Extract the (x, y) coordinate from the center of the cell holding the provided text.  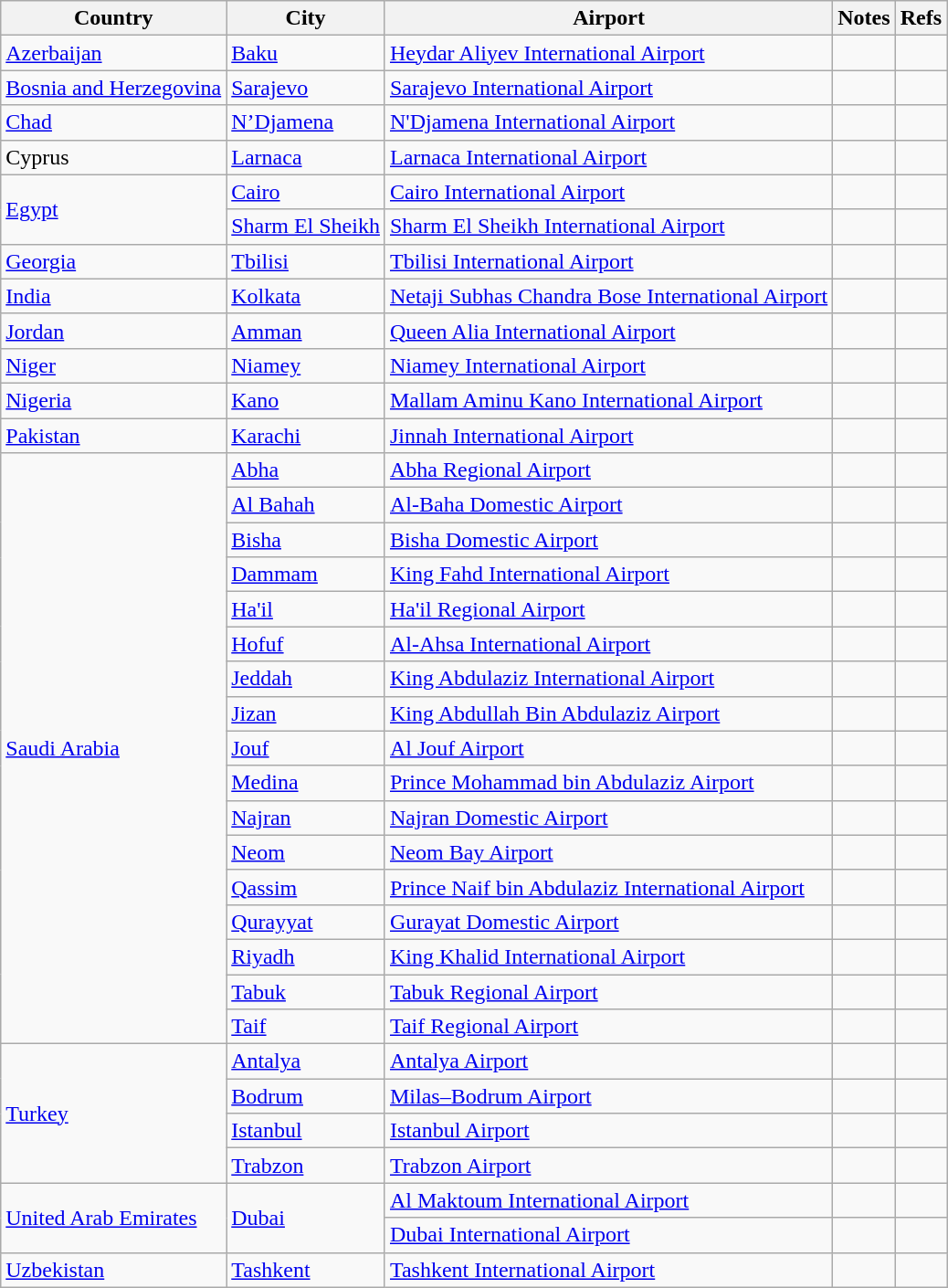
Turkey (113, 1114)
Abha (306, 470)
City (306, 18)
Dubai International Airport (608, 1235)
Hofuf (306, 644)
Trabzon (306, 1166)
Country (113, 18)
Kolkata (306, 296)
Amman (306, 331)
Heydar Aliyev International Airport (608, 53)
Bodrum (306, 1096)
Azerbaijan (113, 53)
King Fahd International Airport (608, 575)
Antalya Airport (608, 1061)
Qurayyat (306, 922)
Sarajevo (306, 88)
Al Bahah (306, 505)
N'Djamena International Airport (608, 122)
Cairo (306, 192)
Prince Naif bin Abdulaziz International Airport (608, 887)
Bisha Domestic Airport (608, 540)
Sharm El Sheikh International Airport (608, 227)
Najran (306, 818)
Taif (306, 1027)
Sarajevo International Airport (608, 88)
Trabzon Airport (608, 1166)
N’Djamena (306, 122)
Cyprus (113, 157)
Tbilisi International Airport (608, 261)
Saudi Arabia (113, 749)
Antalya (306, 1061)
Netaji Subhas Chandra Bose International Airport (608, 296)
Milas–Bodrum Airport (608, 1096)
Prince Mohammad bin Abdulaziz Airport (608, 783)
Pakistan (113, 436)
Qassim (306, 887)
Nigeria (113, 400)
Al Maktoum International Airport (608, 1200)
King Abdullah Bin Abdulaziz Airport (608, 713)
Neom Bay Airport (608, 852)
Notes (864, 18)
Gurayat Domestic Airport (608, 922)
Baku (306, 53)
Chad (113, 122)
Tabuk Regional Airport (608, 991)
Tbilisi (306, 261)
Karachi (306, 436)
Bosnia and Herzegovina (113, 88)
Mallam Aminu Kano International Airport (608, 400)
United Arab Emirates (113, 1218)
Tashkent International Airport (608, 1270)
Abha Regional Airport (608, 470)
Sharm El Sheikh (306, 227)
Kano (306, 400)
Tabuk (306, 991)
Uzbekistan (113, 1270)
Niamey (306, 365)
Jeddah (306, 679)
Dubai (306, 1218)
Ha'il (306, 609)
Jordan (113, 331)
Medina (306, 783)
India (113, 296)
King Khalid International Airport (608, 956)
Istanbul Airport (608, 1131)
Cairo International Airport (608, 192)
Jizan (306, 713)
Jinnah International Airport (608, 436)
Najran Domestic Airport (608, 818)
Bisha (306, 540)
Egypt (113, 209)
Taif Regional Airport (608, 1027)
Al Jouf Airport (608, 748)
Ha'il Regional Airport (608, 609)
Niamey International Airport (608, 365)
Refs (921, 18)
King Abdulaziz International Airport (608, 679)
Neom (306, 852)
Queen Alia International Airport (608, 331)
Airport (608, 18)
Tashkent (306, 1270)
Larnaca (306, 157)
Georgia (113, 261)
Niger (113, 365)
Al-Ahsa International Airport (608, 644)
Istanbul (306, 1131)
Larnaca International Airport (608, 157)
Riyadh (306, 956)
Al-Baha Domestic Airport (608, 505)
Jouf (306, 748)
Dammam (306, 575)
